Return (X, Y) of the center of cell containing provided text 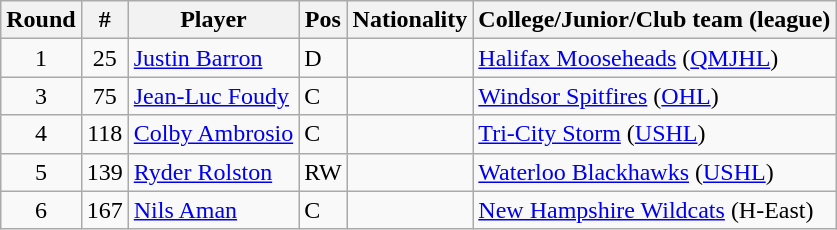
Pos (323, 20)
Nils Aman (213, 210)
College/Junior/Club team (league) (654, 20)
Colby Ambrosio (213, 134)
# (104, 20)
3 (41, 96)
New Hampshire Wildcats (H-East) (654, 210)
RW (323, 172)
Halifax Mooseheads (QMJHL) (654, 58)
Tri-City Storm (USHL) (654, 134)
139 (104, 172)
25 (104, 58)
Nationality (410, 20)
Player (213, 20)
5 (41, 172)
Windsor Spitfires (OHL) (654, 96)
4 (41, 134)
Round (41, 20)
Ryder Rolston (213, 172)
D (323, 58)
167 (104, 210)
Jean-Luc Foudy (213, 96)
1 (41, 58)
118 (104, 134)
Justin Barron (213, 58)
Waterloo Blackhawks (USHL) (654, 172)
6 (41, 210)
75 (104, 96)
